From the cell containing the given text, extract its center point as [x, y] coordinate. 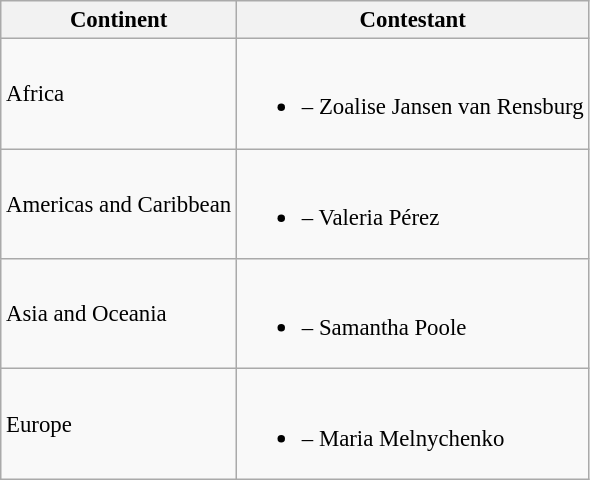
– Maria Melnychenko [413, 424]
Continent [119, 20]
– Samantha Poole [413, 314]
– Valeria Pérez [413, 204]
– Zoalise Jansen van Rensburg [413, 94]
Contestant [413, 20]
Americas and Caribbean [119, 204]
Europe [119, 424]
Asia and Oceania [119, 314]
Africa [119, 94]
